Output the (X, Y) coordinate of the center of the cell containing the given text.  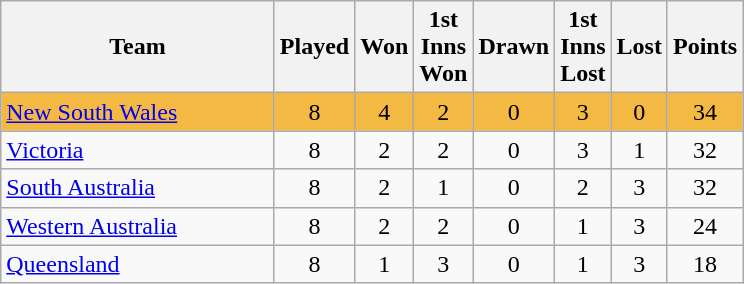
4 (384, 112)
South Australia (138, 188)
Western Australia (138, 226)
24 (704, 226)
Points (704, 47)
Victoria (138, 150)
New South Wales (138, 112)
Won (384, 47)
Played (314, 47)
1st Inns Lost (583, 47)
Drawn (514, 47)
Lost (639, 47)
18 (704, 264)
Queensland (138, 264)
Team (138, 47)
34 (704, 112)
1st Inns Won (444, 47)
